Provide the (X, Y) coordinate of the cell's center where the given text is located.  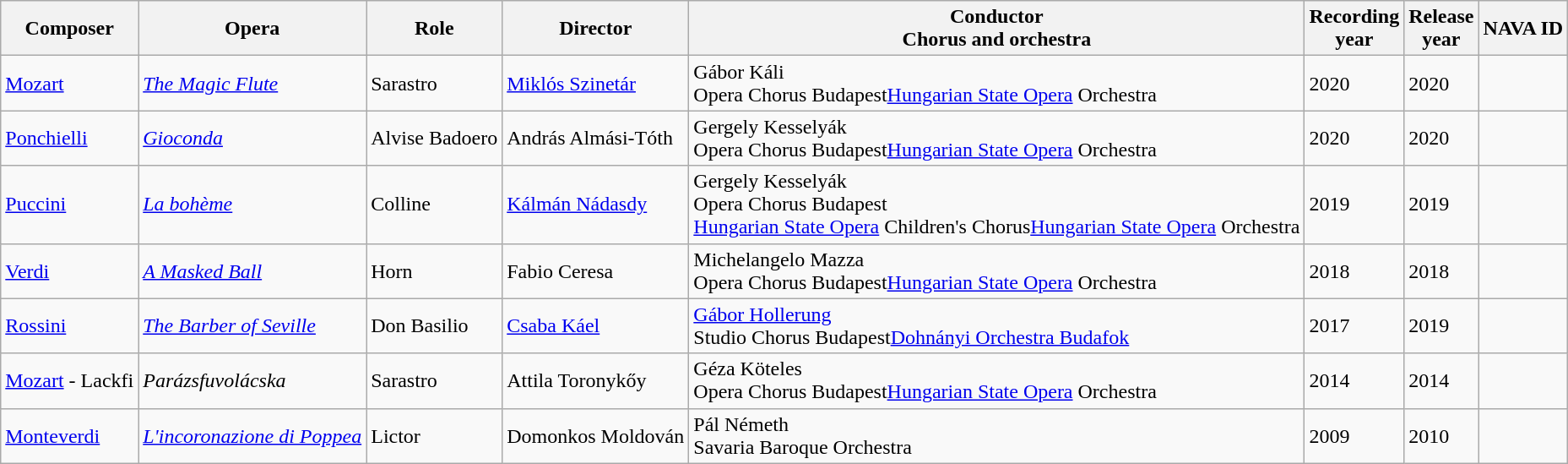
Michelangelo MazzaOpera Chorus BudapestHungarian State Opera Orchestra (996, 270)
Fabio Ceresa (596, 270)
Alvise Badoero (434, 139)
Kálmán Nádasdy (596, 205)
Opera (252, 29)
A Masked Ball (252, 270)
Géza KötelesOpera Chorus BudapestHungarian State Opera Orchestra (996, 380)
Monteverdi (69, 436)
2010 (1441, 436)
Gábor HollerungStudio Chorus BudapestDohnányi Orchestra Budafok (996, 326)
Don Basilio (434, 326)
The Magic Flute (252, 83)
Mozart - Lackfi (69, 380)
Colline (434, 205)
Lictor (434, 436)
Composer (69, 29)
Gergely KesselyákOpera Chorus BudapestHungarian State Opera Orchestra (996, 139)
Domonkos Moldován (596, 436)
Ponchielli (69, 139)
Releaseyear (1441, 29)
Pál NémethSavaria Baroque Orchestra (996, 436)
L'incoronazione di Poppea (252, 436)
Role (434, 29)
2017 (1354, 326)
The Barber of Seville (252, 326)
Director (596, 29)
Gioconda (252, 139)
Puccini (69, 205)
Rossini (69, 326)
Verdi (69, 270)
Recordingyear (1354, 29)
Gergely KesselyákOpera Chorus BudapestHungarian State Opera Children's ChorusHungarian State Opera Orchestra (996, 205)
Parázsfuvolácska (252, 380)
Mozart (69, 83)
La bohème (252, 205)
ConductorChorus and orchestra (996, 29)
Gábor KáliOpera Chorus BudapestHungarian State Opera Orchestra (996, 83)
András Almási-Tóth (596, 139)
Csaba Káel (596, 326)
2009 (1354, 436)
Attila Toronykőy (596, 380)
Horn (434, 270)
NAVA ID (1523, 29)
Miklós Szinetár (596, 83)
